Detect which cell encompasses the target text, then output its [X, Y] center coordinate. 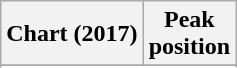
Chart (2017) [72, 34]
Peakposition [189, 34]
